For the text-containing cell, return its midpoint in (x, y) coordinate format. 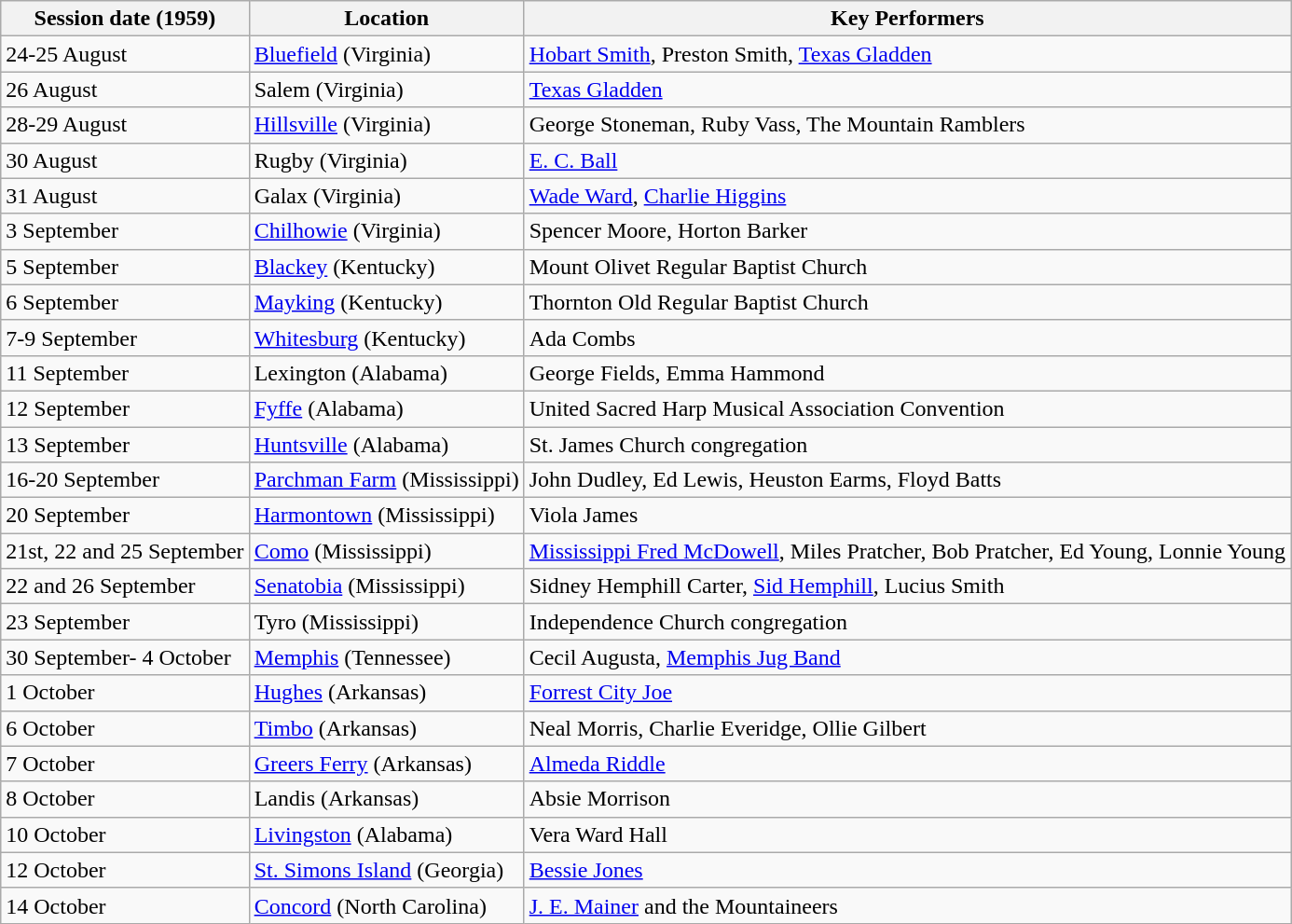
5 September (125, 267)
Viola James (907, 516)
Session date (1959) (125, 19)
Greers Ferry (Arkansas) (386, 764)
11 September (125, 373)
Huntsville (Alabama) (386, 445)
Key Performers (907, 19)
George Stoneman, Ruby Vass, The Mountain Ramblers (907, 125)
Ada Combs (907, 338)
Mount Olivet Regular Baptist Church (907, 267)
6 October (125, 728)
Blackey (Kentucky) (386, 267)
Whitesburg (Kentucky) (386, 338)
J. E. Mainer and the Mountaineers (907, 905)
Fyffe (Alabama) (386, 408)
16-20 September (125, 480)
St. Simons Island (Georgia) (386, 870)
Concord (North Carolina) (386, 905)
24-25 August (125, 54)
George Fields, Emma Hammond (907, 373)
7 October (125, 764)
Hillsville (Virginia) (386, 125)
Mississippi Fred McDowell, Miles Pratcher, Bob Pratcher, Ed Young, Lonnie Young (907, 551)
Hughes (Arkansas) (386, 693)
22 and 26 September (125, 586)
20 September (125, 516)
Vera Ward Hall (907, 834)
Galax (Virginia) (386, 196)
Harmontown (Mississippi) (386, 516)
E. C. Ball (907, 160)
John Dudley, Ed Lewis, Heuston Earms, Floyd Batts (907, 480)
6 September (125, 302)
3 September (125, 231)
Como (Mississippi) (386, 551)
Wade Ward, Charlie Higgins (907, 196)
7-9 September (125, 338)
30 August (125, 160)
12 September (125, 408)
Almeda Riddle (907, 764)
30 September- 4 October (125, 657)
Timbo (Arkansas) (386, 728)
Neal Morris, Charlie Everidge, Ollie Gilbert (907, 728)
26 August (125, 90)
United Sacred Harp Musical Association Convention (907, 408)
Rugby (Virginia) (386, 160)
Sidney Hemphill Carter, Sid Hemphill, Lucius Smith (907, 586)
28-29 August (125, 125)
Livingston (Alabama) (386, 834)
Memphis (Tennessee) (386, 657)
23 September (125, 622)
21st, 22 and 25 September (125, 551)
St. James Church congregation (907, 445)
Texas Gladden (907, 90)
1 October (125, 693)
Tyro (Mississippi) (386, 622)
Senatobia (Mississippi) (386, 586)
Lexington (Alabama) (386, 373)
Absie Morrison (907, 799)
Location (386, 19)
Cecil Augusta, Memphis Jug Band (907, 657)
10 October (125, 834)
Chilhowie (Virginia) (386, 231)
Parchman Farm (Mississippi) (386, 480)
Spencer Moore, Horton Barker (907, 231)
Landis (Arkansas) (386, 799)
Bessie Jones (907, 870)
Bluefield (Virginia) (386, 54)
Thornton Old Regular Baptist Church (907, 302)
Salem (Virginia) (386, 90)
13 September (125, 445)
Independence Church congregation (907, 622)
8 October (125, 799)
Forrest City Joe (907, 693)
14 October (125, 905)
12 October (125, 870)
31 August (125, 196)
Mayking (Kentucky) (386, 302)
Hobart Smith, Preston Smith, Texas Gladden (907, 54)
